Search for the cell housing the specified text and yield its (X, Y) center coordinate. 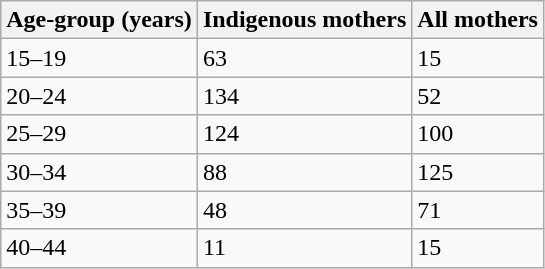
35–39 (100, 210)
63 (304, 58)
40–44 (100, 248)
25–29 (100, 134)
30–34 (100, 172)
88 (304, 172)
11 (304, 248)
20–24 (100, 96)
Age-group (years) (100, 20)
48 (304, 210)
134 (304, 96)
124 (304, 134)
52 (478, 96)
100 (478, 134)
All mothers (478, 20)
Indigenous mothers (304, 20)
71 (478, 210)
125 (478, 172)
15–19 (100, 58)
